Output the (x, y) coordinate of the center of the cell containing the given text.  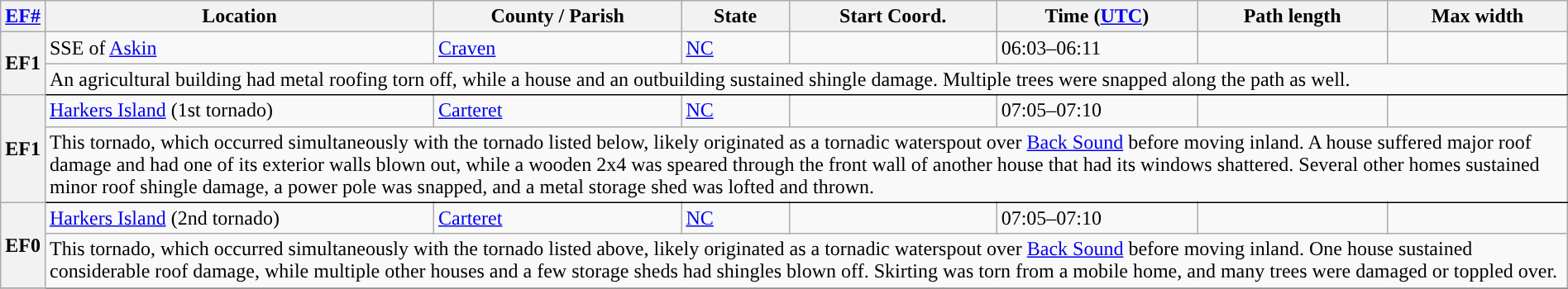
06:03–06:11 (1097, 48)
Harkers Island (2nd tornado) (239, 218)
EF# (23, 17)
Craven (557, 48)
SSE of Askin (239, 48)
State (735, 17)
Harkers Island (1st tornado) (239, 111)
EF0 (23, 244)
Max width (1478, 17)
County / Parish (557, 17)
Time (UTC) (1097, 17)
Start Coord. (893, 17)
Location (239, 17)
Path length (1293, 17)
